Locate the cell with the specified text and output its (x, y) center coordinate. 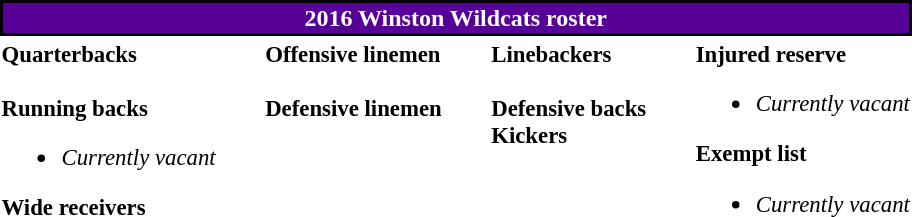
2016 Winston Wildcats roster (456, 18)
